Search for the cell housing the specified text and yield its (x, y) center coordinate. 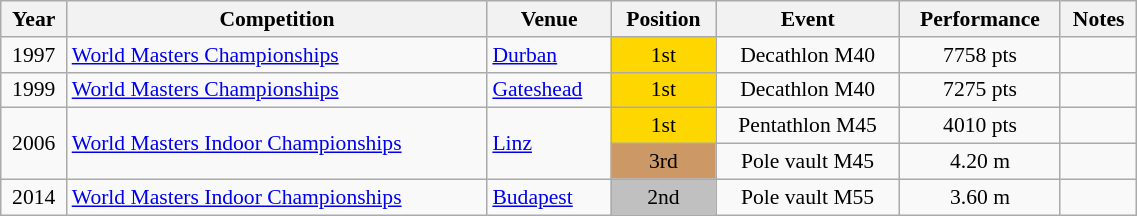
3.60 m (980, 197)
3rd (664, 162)
Budapest (549, 197)
1999 (34, 90)
Pentathlon M45 (808, 126)
7275 pts (980, 90)
2nd (664, 197)
4.20 m (980, 162)
Performance (980, 19)
Year (34, 19)
4010 pts (980, 126)
Notes (1098, 19)
2014 (34, 197)
Linz (549, 144)
7758 pts (980, 55)
Gateshead (549, 90)
Competition (278, 19)
Pole vault M45 (808, 162)
2006 (34, 144)
Durban (549, 55)
Pole vault M55 (808, 197)
Event (808, 19)
Venue (549, 19)
1997 (34, 55)
Position (664, 19)
